Find where the given text appears and provide that cell's center as (x, y) coordinate. 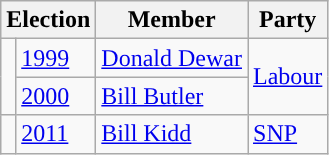
Labour (288, 77)
2000 (56, 96)
Election (48, 20)
Donald Dewar (172, 58)
1999 (56, 58)
Party (288, 20)
2011 (56, 134)
Member (172, 20)
Bill Kidd (172, 134)
SNP (288, 134)
Bill Butler (172, 96)
